Identify which cell holds the provided text, then report its [X, Y] central coordinate. 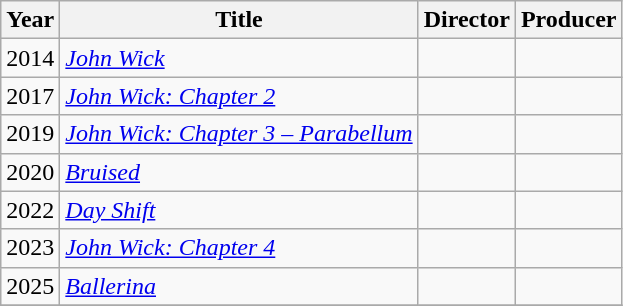
2022 [30, 210]
Producer [568, 20]
Director [466, 20]
Year [30, 20]
John Wick: Chapter 3 – Parabellum [239, 134]
Title [239, 20]
2019 [30, 134]
John Wick: Chapter 2 [239, 96]
Bruised [239, 172]
2017 [30, 96]
John Wick [239, 58]
John Wick: Chapter 4 [239, 248]
2014 [30, 58]
2025 [30, 286]
Day Shift [239, 210]
Ballerina [239, 286]
2020 [30, 172]
2023 [30, 248]
